Search for the cell housing the specified text and yield its (X, Y) center coordinate. 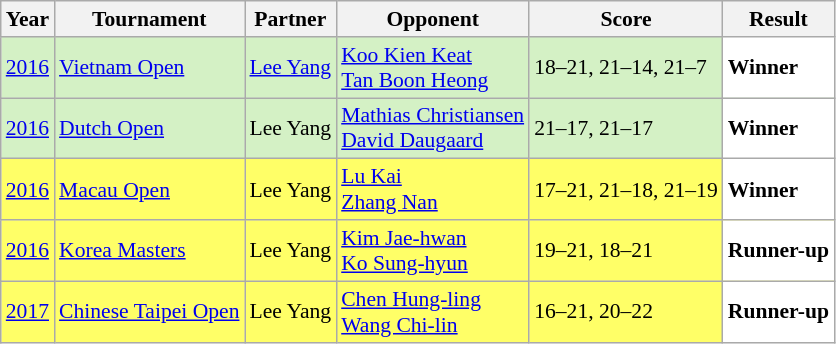
16–21, 20–22 (626, 312)
Lu Kai Zhang Nan (432, 190)
Mathias Christiansen David Daugaard (432, 128)
Year (28, 19)
Partner (290, 19)
19–21, 18–21 (626, 250)
2017 (28, 312)
Korea Masters (149, 250)
Chinese Taipei Open (149, 312)
Chen Hung-ling Wang Chi-lin (432, 312)
18–21, 21–14, 21–7 (626, 68)
Kim Jae-hwan Ko Sung-hyun (432, 250)
Opponent (432, 19)
21–17, 21–17 (626, 128)
Macau Open (149, 190)
Vietnam Open (149, 68)
Koo Kien Keat Tan Boon Heong (432, 68)
Result (778, 19)
17–21, 21–18, 21–19 (626, 190)
Dutch Open (149, 128)
Tournament (149, 19)
Score (626, 19)
